Scan for the cell matching the given text and deliver its (X, Y) coordinate at center. 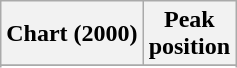
Peakposition (189, 34)
Chart (2000) (72, 34)
